Search for the cell housing the specified text and yield its (X, Y) center coordinate. 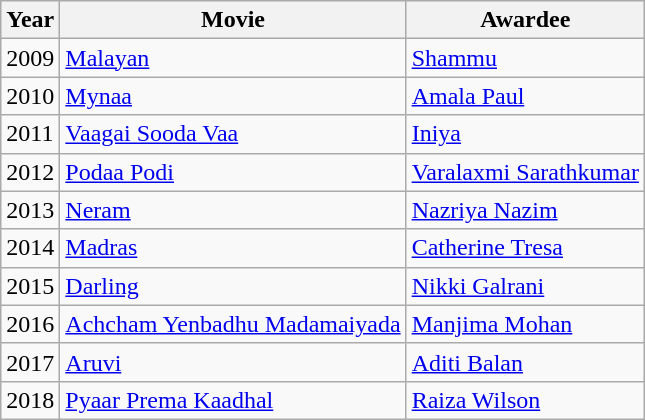
Amala Paul (525, 96)
Nazriya Nazim (525, 210)
Nikki Galrani (525, 286)
Year (30, 20)
Movie (233, 20)
Catherine Tresa (525, 248)
2012 (30, 172)
2018 (30, 400)
2011 (30, 134)
Malayan (233, 58)
Iniya (525, 134)
Darling (233, 286)
Manjima Mohan (525, 324)
Shammu (525, 58)
2015 (30, 286)
Pyaar Prema Kaadhal (233, 400)
Achcham Yenbadhu Madamaiyada (233, 324)
2017 (30, 362)
2013 (30, 210)
2016 (30, 324)
Madras (233, 248)
2009 (30, 58)
2014 (30, 248)
Varalaxmi Sarathkumar (525, 172)
Mynaa (233, 96)
Aditi Balan (525, 362)
Aruvi (233, 362)
Awardee (525, 20)
Raiza Wilson (525, 400)
Neram (233, 210)
Podaa Podi (233, 172)
2010 (30, 96)
Vaagai Sooda Vaa (233, 134)
